Search for the cell housing the specified text and yield its (x, y) center coordinate. 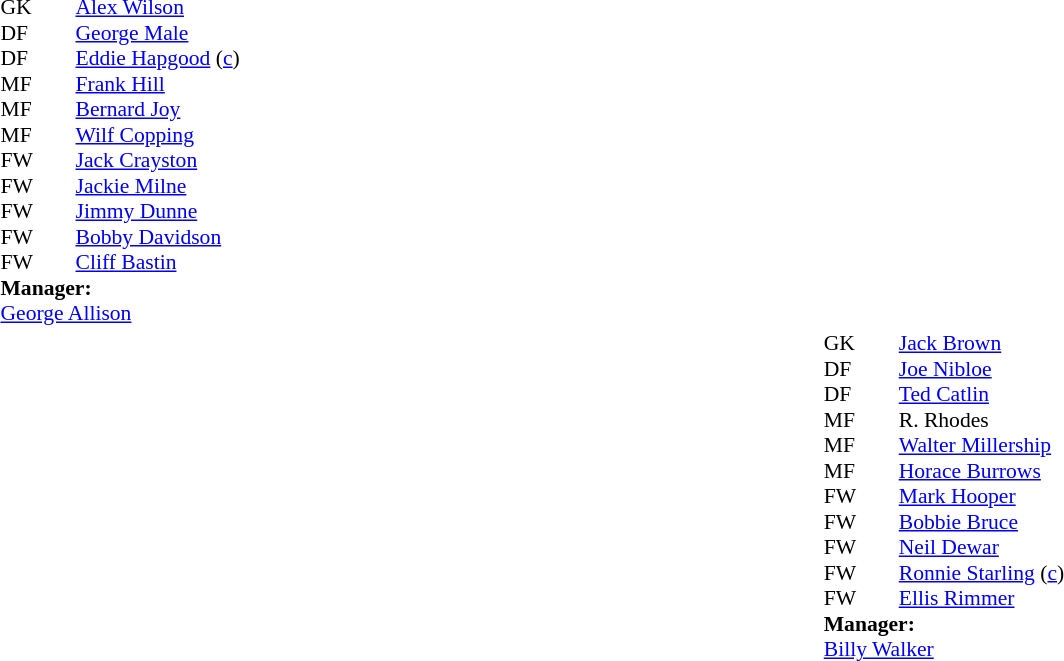
Wilf Copping (158, 135)
Bobby Davidson (158, 237)
Bobbie Bruce (982, 522)
Ronnie Starling (c) (982, 573)
George Allison (120, 313)
Frank Hill (158, 84)
Ted Catlin (982, 394)
Cliff Bastin (158, 263)
Jack Brown (982, 343)
Jack Crayston (158, 161)
R. Rhodes (982, 420)
Bernard Joy (158, 109)
Walter Millership (982, 445)
Joe Nibloe (982, 369)
Ellis Rimmer (982, 598)
GK (843, 343)
Neil Dewar (982, 547)
George Male (158, 33)
Horace Burrows (982, 471)
Jimmy Dunne (158, 211)
Eddie Hapgood (c) (158, 59)
Mark Hooper (982, 496)
Jackie Milne (158, 186)
